Capture the cell that displays the provided text and extract its [x, y] central coordinate. 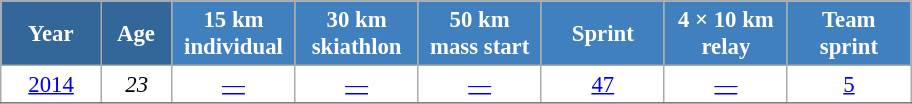
15 km individual [234, 34]
23 [136, 85]
Age [136, 34]
Team sprint [848, 34]
Sprint [602, 34]
4 × 10 km relay [726, 34]
47 [602, 85]
50 km mass start [480, 34]
5 [848, 85]
Year [52, 34]
2014 [52, 85]
30 km skiathlon [356, 34]
